Output the (X, Y) coordinate of the center of the cell containing the given text.  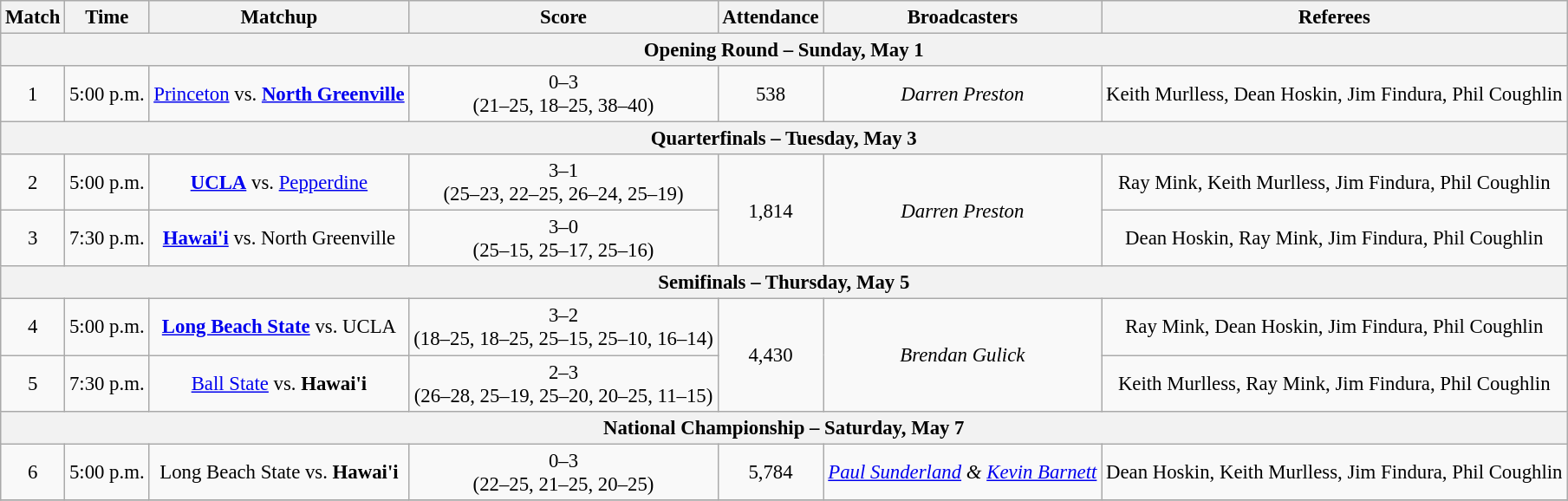
2–3(26–28, 25–19, 25–20, 20–25, 11–15) (563, 383)
6 (33, 472)
Keith Murlless, Dean Hoskin, Jim Findura, Phil Coughlin (1335, 94)
Referees (1335, 17)
3 (33, 239)
Ray Mink, Keith Murlless, Jim Findura, Phil Coughlin (1335, 182)
Dean Hoskin, Ray Mink, Jim Findura, Phil Coughlin (1335, 239)
Hawai'i vs. North Greenville (279, 239)
2 (33, 182)
Ray Mink, Dean Hoskin, Jim Findura, Phil Coughlin (1335, 328)
3–2(18–25, 18–25, 25–15, 25–10, 16–14) (563, 328)
Score (563, 17)
5,784 (771, 472)
Time (107, 17)
Long Beach State vs. Hawai'i (279, 472)
5 (33, 383)
Opening Round – Sunday, May 1 (784, 50)
Quarterfinals – Tuesday, May 3 (784, 139)
538 (771, 94)
Keith Murlless, Ray Mink, Jim Findura, Phil Coughlin (1335, 383)
4,430 (771, 355)
0–3(22–25, 21–25, 20–25) (563, 472)
Paul Sunderland & Kevin Barnett (962, 472)
Match (33, 17)
3–0(25–15, 25–17, 25–16) (563, 239)
Dean Hoskin, Keith Murlless, Jim Findura, Phil Coughlin (1335, 472)
Broadcasters (962, 17)
1,814 (771, 210)
3–1(25–23, 22–25, 26–24, 25–19) (563, 182)
Ball State vs. Hawai'i (279, 383)
Long Beach State vs. UCLA (279, 328)
4 (33, 328)
Attendance (771, 17)
Princeton vs. North Greenville (279, 94)
1 (33, 94)
Semifinals – Thursday, May 5 (784, 283)
0–3(21–25, 18–25, 38–40) (563, 94)
Brendan Gulick (962, 355)
National Championship – Saturday, May 7 (784, 427)
Matchup (279, 17)
UCLA vs. Pepperdine (279, 182)
